Determine the [X, Y] coordinate at the center of the cell enclosing the given text.  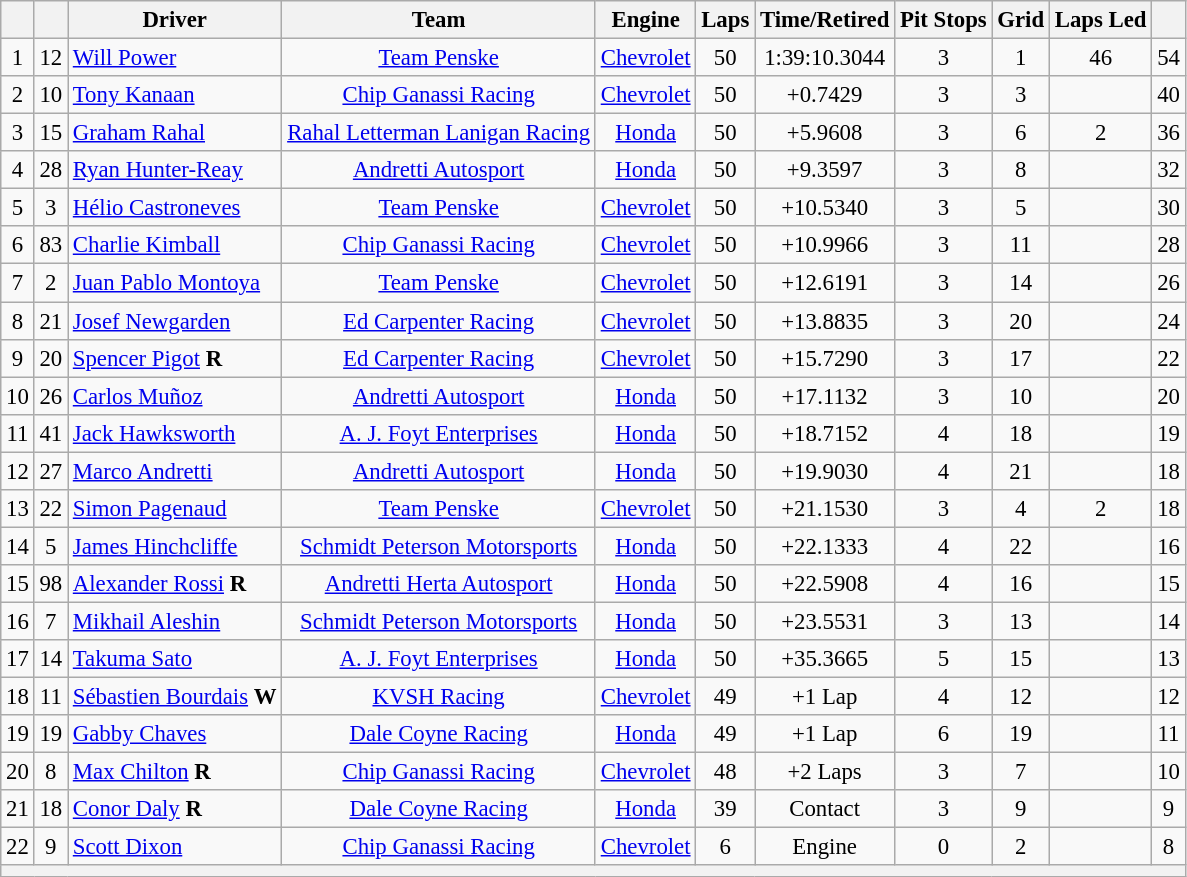
+10.5340 [825, 208]
Conor Daly R [175, 809]
Gabby Chaves [175, 734]
Tony Kanaan [175, 95]
27 [50, 471]
Jack Hawksworth [175, 433]
24 [1168, 321]
+21.1530 [825, 509]
+12.6191 [825, 283]
Juan Pablo Montoya [175, 283]
+9.3597 [825, 170]
30 [1168, 208]
46 [1100, 58]
Carlos Muñoz [175, 396]
Sébastien Bourdais W [175, 697]
+18.7152 [825, 433]
+10.9966 [825, 245]
Josef Newgarden [175, 321]
Marco Andretti [175, 471]
Spencer Pigot R [175, 358]
+5.9608 [825, 133]
Rahal Letterman Lanigan Racing [439, 133]
Simon Pagenaud [175, 509]
0 [944, 847]
Laps [726, 20]
Graham Rahal [175, 133]
36 [1168, 133]
+17.1132 [825, 396]
+23.5531 [825, 621]
Contact [825, 809]
83 [50, 245]
40 [1168, 95]
Mikhail Aleshin [175, 621]
Takuma Sato [175, 659]
+0.7429 [825, 95]
+22.5908 [825, 584]
41 [50, 433]
Alexander Rossi R [175, 584]
Team [439, 20]
+13.8835 [825, 321]
32 [1168, 170]
+35.3665 [825, 659]
+15.7290 [825, 358]
Laps Led [1100, 20]
+19.9030 [825, 471]
48 [726, 772]
1:39:10.3044 [825, 58]
+2 Laps [825, 772]
Ryan Hunter-Reay [175, 170]
James Hinchcliffe [175, 546]
KVSH Racing [439, 697]
Driver [175, 20]
Charlie Kimball [175, 245]
Grid [1020, 20]
Hélio Castroneves [175, 208]
Max Chilton R [175, 772]
54 [1168, 58]
Time/Retired [825, 20]
Pit Stops [944, 20]
Will Power [175, 58]
39 [726, 809]
+22.1333 [825, 546]
98 [50, 584]
Andretti Herta Autosport [439, 584]
Scott Dixon [175, 847]
